Output the (x, y) coordinate of the center of the cell containing the given text.  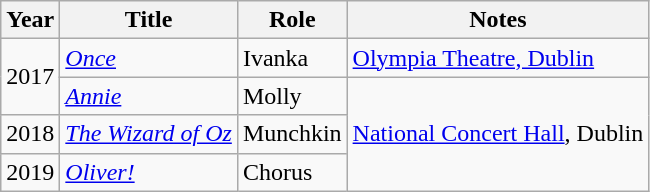
2019 (30, 172)
Year (30, 20)
Munchkin (292, 134)
Notes (498, 20)
Olympia Theatre, Dublin (498, 58)
Once (149, 58)
National Concert Hall, Dublin (498, 134)
Role (292, 20)
Molly (292, 96)
Oliver! (149, 172)
2017 (30, 77)
Annie (149, 96)
Title (149, 20)
2018 (30, 134)
Ivanka (292, 58)
Chorus (292, 172)
The Wizard of Oz (149, 134)
